Detect which cell encompasses the target text, then output its [x, y] center coordinate. 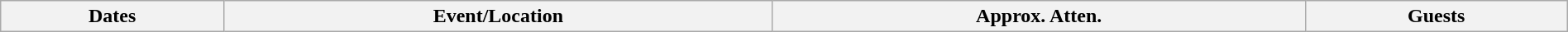
Event/Location [498, 16]
Dates [112, 16]
Approx. Atten. [1039, 16]
Guests [1436, 16]
